Search for the cell housing the specified text and yield its [X, Y] center coordinate. 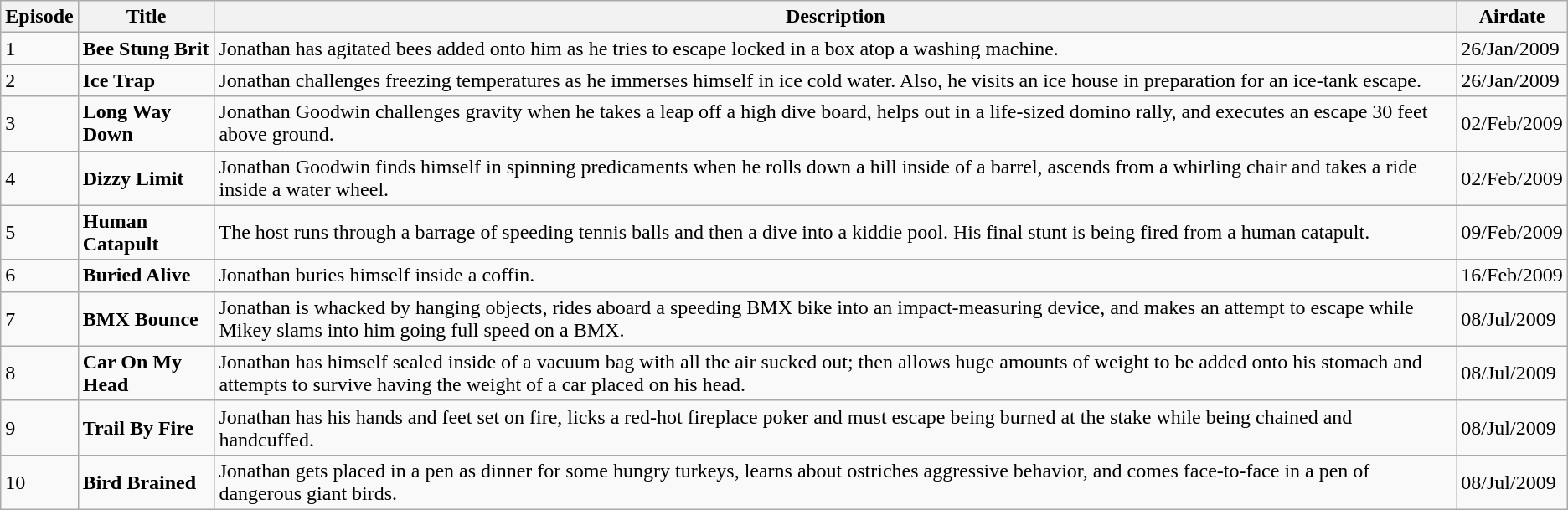
Trail By Fire [146, 427]
Description [836, 17]
Dizzy Limit [146, 178]
3 [39, 124]
2 [39, 80]
Long Way Down [146, 124]
The host runs through a barrage of speeding tennis balls and then a dive into a kiddie pool. His final stunt is being fired from a human catapult. [836, 233]
8 [39, 373]
Ice Trap [146, 80]
4 [39, 178]
6 [39, 276]
Episode [39, 17]
Jonathan has agitated bees added onto him as he tries to escape locked in a box atop a washing machine. [836, 49]
16/Feb/2009 [1512, 276]
5 [39, 233]
10 [39, 482]
Title [146, 17]
Human Catapult [146, 233]
Car On My Head [146, 373]
1 [39, 49]
7 [39, 318]
9 [39, 427]
Bee Stung Brit [146, 49]
Airdate [1512, 17]
09/Feb/2009 [1512, 233]
BMX Bounce [146, 318]
Bird Brained [146, 482]
Buried Alive [146, 276]
Jonathan buries himself inside a coffin. [836, 276]
